Return the (x, y) coordinate for the center point of the cell that contains the specified text.  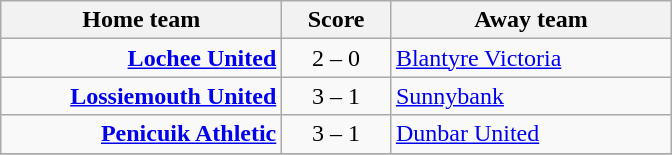
Sunnybank (530, 96)
Blantyre Victoria (530, 58)
Lossiemouth United (142, 96)
Home team (142, 20)
Penicuik Athletic (142, 134)
Away team (530, 20)
Dunbar United (530, 134)
Score (336, 20)
Lochee United (142, 58)
2 – 0 (336, 58)
